Pinpoint the cell where the given text exists, returning its (X, Y) midpoint coordinate. 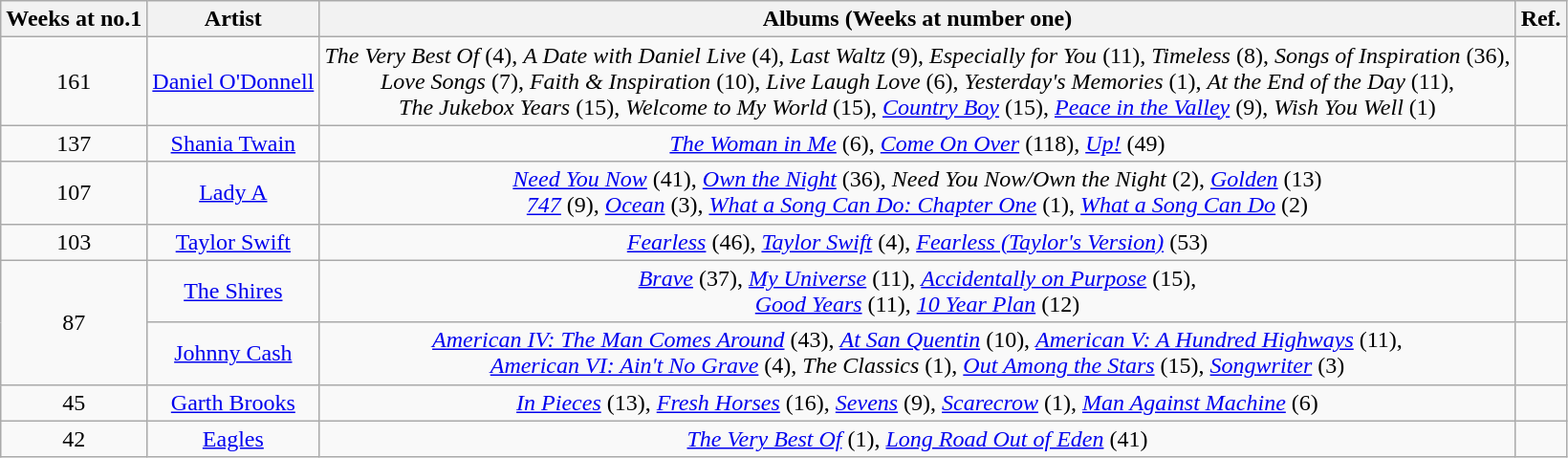
The Shires (233, 291)
In Pieces (13), Fresh Horses (16), Sevens (9), Scarecrow (1), Man Against Machine (6) (918, 403)
Taylor Swift (233, 242)
107 (75, 193)
Artist (233, 19)
Fearless (46), Taylor Swift (4), Fearless (Taylor's Version) (53) (918, 242)
Garth Brooks (233, 403)
137 (75, 143)
Lady A (233, 193)
The Woman in Me (6), Come On Over (118), Up! (49) (918, 143)
Eagles (233, 439)
Albums (Weeks at number one) (918, 19)
Brave (37), My Universe (11), Accidentally on Purpose (15), Good Years (11), 10 Year Plan (12) (918, 291)
45 (75, 403)
87 (75, 322)
161 (75, 81)
Shania Twain (233, 143)
The Very Best Of (1), Long Road Out of Eden (41) (918, 439)
Johnny Cash (233, 354)
103 (75, 242)
Weeks at no.1 (75, 19)
42 (75, 439)
Daniel O'Donnell (233, 81)
Ref. (1541, 19)
